Search for the cell housing the specified text and yield its (X, Y) center coordinate. 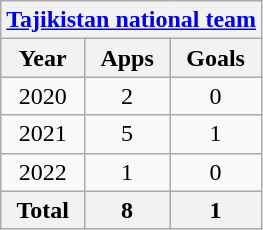
5 (128, 134)
2021 (43, 134)
8 (128, 210)
2 (128, 96)
Total (43, 210)
2020 (43, 96)
Apps (128, 58)
Tajikistan national team (132, 20)
Goals (216, 58)
2022 (43, 172)
Year (43, 58)
